Output the [X, Y] coordinate of the center of the cell containing the given text.  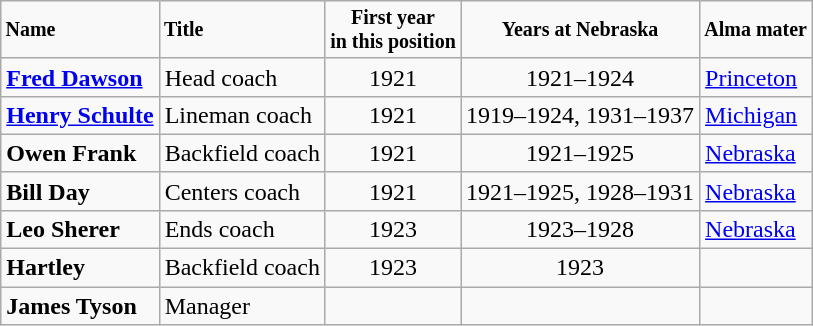
1919–1924, 1931–1937 [580, 115]
1921–1924 [580, 77]
Alma mater [756, 30]
Manager [242, 306]
1923–1928 [580, 229]
Centers coach [242, 191]
Princeton [756, 77]
First yearin this position [392, 30]
James Tyson [80, 306]
1921–1925, 1928–1931 [580, 191]
Henry Schulte [80, 115]
Hartley [80, 268]
Years at Nebraska [580, 30]
Owen Frank [80, 153]
Head coach [242, 77]
Bill Day [80, 191]
Ends coach [242, 229]
Title [242, 30]
Lineman coach [242, 115]
Leo Sherer [80, 229]
Name [80, 30]
Michigan [756, 115]
Fred Dawson [80, 77]
1921–1925 [580, 153]
